Locate the cell with the specified text and output its (X, Y) center coordinate. 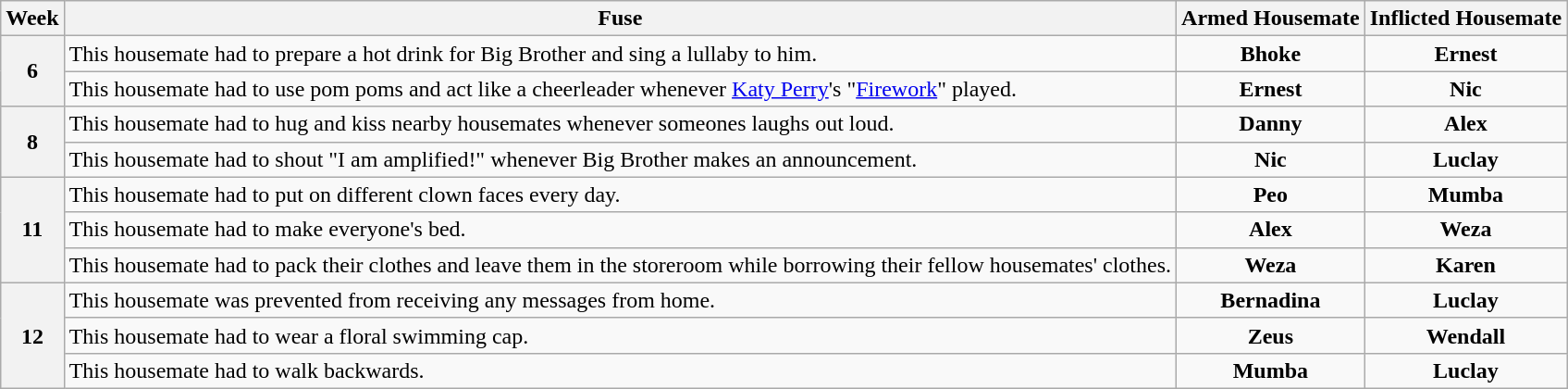
Danny (1271, 124)
Wendall (1465, 335)
This housemate had to use pom poms and act like a cheerleader whenever Katy Perry's "Firework" played. (620, 89)
6 (32, 71)
This housemate had to pack their clothes and leave them in the storeroom while borrowing their fellow housemates' clothes. (620, 265)
This housemate had to make everyone's bed. (620, 230)
Armed Housemate (1271, 19)
Week (32, 19)
Bhoke (1271, 54)
Inflicted Housemate (1465, 19)
8 (32, 142)
This housemate had to prepare a hot drink for Big Brother and sing a lullaby to him. (620, 54)
This housemate had to walk backwards. (620, 370)
This housemate was prevented from receiving any messages from home. (620, 300)
This housemate had to wear a floral swimming cap. (620, 335)
This housemate had to shout "I am amplified!" whenever Big Brother makes an announcement. (620, 159)
This housemate had to put on different clown faces every day. (620, 194)
Fuse (620, 19)
This housemate had to hug and kiss nearby housemates whenever someones laughs out loud. (620, 124)
Zeus (1271, 335)
Karen (1465, 265)
11 (32, 230)
Peo (1271, 194)
12 (32, 335)
Bernadina (1271, 300)
